Find where the given text appears and provide that cell's center as (x, y) coordinate. 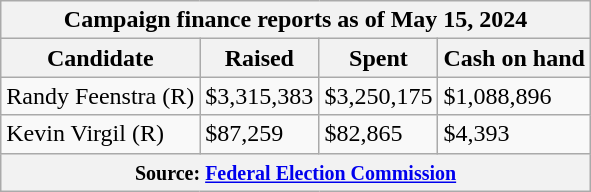
$82,865 (378, 134)
Campaign finance reports as of May 15, 2024 (296, 20)
Cash on hand (514, 58)
$3,250,175 (378, 96)
$1,088,896 (514, 96)
$3,315,383 (260, 96)
Candidate (100, 58)
Raised (260, 58)
Spent (378, 58)
Kevin Virgil (R) (100, 134)
$4,393 (514, 134)
Source: Federal Election Commission (296, 172)
$87,259 (260, 134)
Randy Feenstra (R) (100, 96)
